Provide the [X, Y] coordinate of the cell's center where the given text is located.  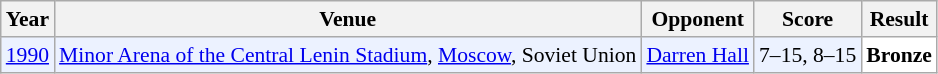
Bronze [899, 55]
Year [28, 19]
Score [808, 19]
Result [899, 19]
Darren Hall [698, 55]
7–15, 8–15 [808, 55]
1990 [28, 55]
Minor Arena of the Central Lenin Stadium, Moscow, Soviet Union [348, 55]
Venue [348, 19]
Opponent [698, 19]
